Return [X, Y] of the center of cell containing provided text 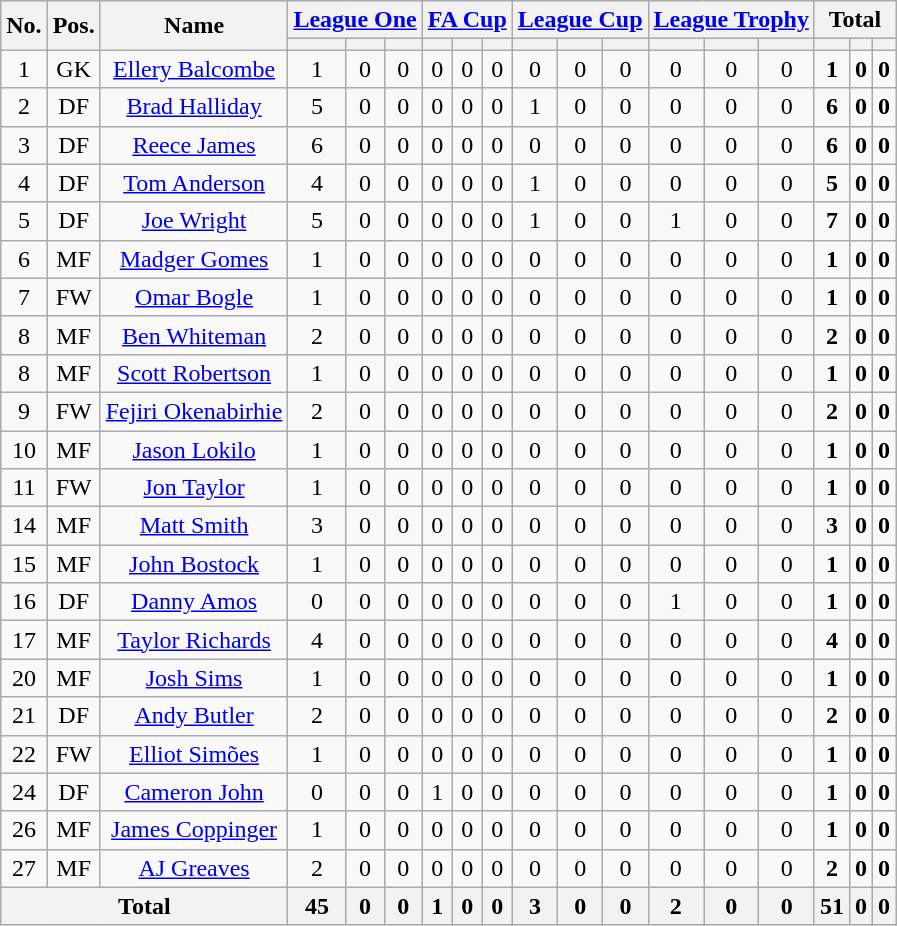
15 [24, 564]
Andy Butler [194, 716]
Josh Sims [194, 678]
16 [24, 602]
GK [74, 69]
Reece James [194, 145]
14 [24, 526]
Joe Wright [194, 221]
Danny Amos [194, 602]
27 [24, 868]
Taylor Richards [194, 640]
51 [832, 906]
John Bostock [194, 564]
26 [24, 830]
League Trophy [731, 20]
Omar Bogle [194, 297]
Elliot Simões [194, 754]
Tom Anderson [194, 183]
Pos. [74, 26]
Jason Lokilo [194, 449]
Matt Smith [194, 526]
Ben Whiteman [194, 335]
AJ Greaves [194, 868]
Brad Halliday [194, 107]
21 [24, 716]
10 [24, 449]
17 [24, 640]
45 [317, 906]
James Coppinger [194, 830]
Name [194, 26]
Fejiri Okenabirhie [194, 411]
11 [24, 488]
20 [24, 678]
22 [24, 754]
Scott Robertson [194, 373]
FA Cup [467, 20]
Ellery Balcombe [194, 69]
Cameron John [194, 792]
9 [24, 411]
24 [24, 792]
Jon Taylor [194, 488]
No. [24, 26]
Madger Gomes [194, 259]
League One [355, 20]
League Cup [580, 20]
